From the cell containing the given text, extract its center point as (x, y) coordinate. 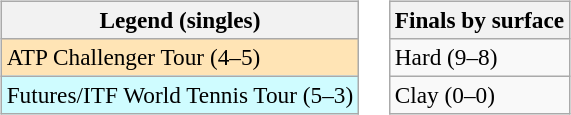
Finals by surface (479, 20)
Futures/ITF World Tennis Tour (5–3) (180, 95)
Legend (singles) (180, 20)
ATP Challenger Tour (4–5) (180, 57)
Clay (0–0) (479, 95)
Hard (9–8) (479, 57)
